Determine the [x, y] coordinate at the center of the cell enclosing the given text.  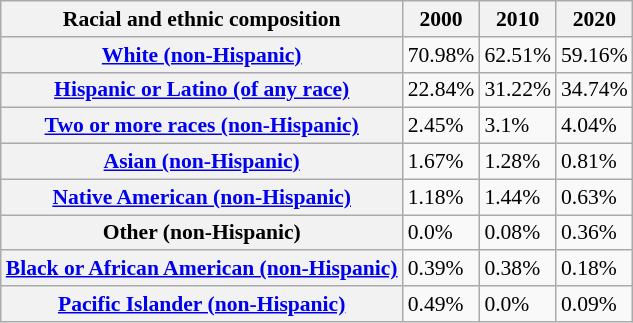
2.45% [442, 126]
2010 [518, 19]
0.36% [594, 233]
0.08% [518, 233]
1.67% [442, 162]
0.39% [442, 269]
0.49% [442, 304]
Other (non-Hispanic) [202, 233]
3.1% [518, 126]
Two or more races (non-Hispanic) [202, 126]
2000 [442, 19]
0.09% [594, 304]
4.04% [594, 126]
31.22% [518, 90]
0.18% [594, 269]
2020 [594, 19]
0.81% [594, 162]
White (non-Hispanic) [202, 55]
1.44% [518, 197]
0.63% [594, 197]
Racial and ethnic composition [202, 19]
Asian (non-Hispanic) [202, 162]
62.51% [518, 55]
1.18% [442, 197]
Pacific Islander (non-Hispanic) [202, 304]
22.84% [442, 90]
59.16% [594, 55]
0.38% [518, 269]
Black or African American (non-Hispanic) [202, 269]
1.28% [518, 162]
70.98% [442, 55]
Hispanic or Latino (of any race) [202, 90]
Native American (non-Hispanic) [202, 197]
34.74% [594, 90]
